Scan for the cell matching the given text and deliver its (x, y) coordinate at center. 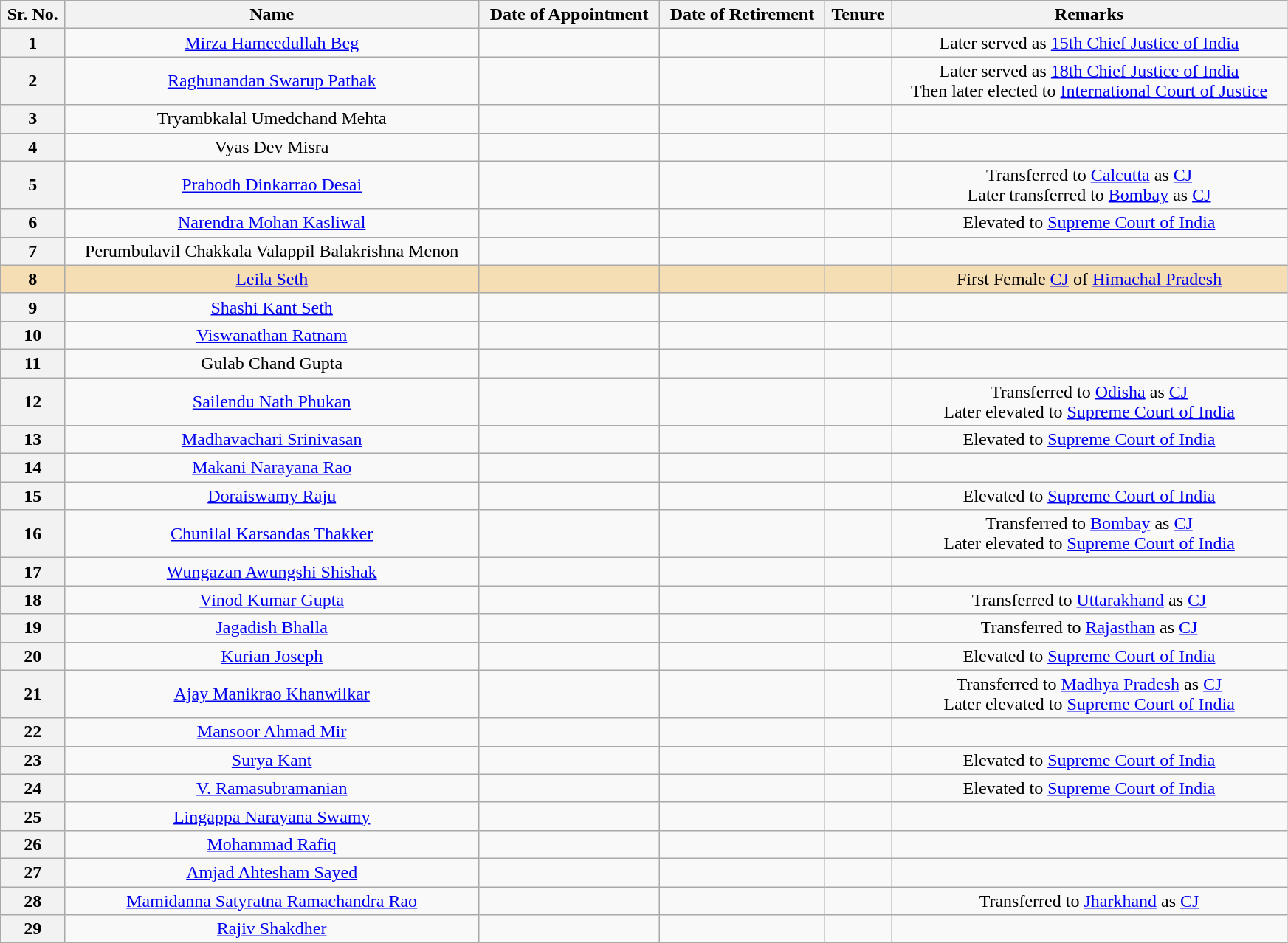
20 (32, 656)
1 (32, 43)
Tenure (858, 15)
Shashi Kant Seth (272, 307)
Raghunandan Swarup Pathak (272, 81)
Chunilal Karsandas Thakker (272, 534)
Remarks (1089, 15)
28 (32, 901)
4 (32, 147)
9 (32, 307)
Vyas Dev Misra (272, 147)
Transferred to Rajasthan as CJ (1089, 628)
Name (272, 15)
6 (32, 223)
5 (32, 184)
Transferred to Odisha as CJ Later elevated to Supreme Court of India (1089, 401)
24 (32, 788)
Later served as 15th Chief Justice of India (1089, 43)
26 (32, 844)
Madhavachari Srinivasan (272, 440)
3 (32, 119)
Amjad Ahtesham Sayed (272, 872)
14 (32, 468)
Transferred to Madhya Pradesh as CJ Later elevated to Supreme Court of India (1089, 694)
7 (32, 251)
25 (32, 816)
First Female CJ of Himachal Pradesh (1089, 279)
Surya Kant (272, 760)
Jagadish Bhalla (272, 628)
11 (32, 363)
Transferred to Calcutta as CJ Later transferred to Bombay as CJ (1089, 184)
8 (32, 279)
Makani Narayana Rao (272, 468)
Transferred to Uttarakhand as CJ (1089, 600)
10 (32, 335)
16 (32, 534)
21 (32, 694)
Transferred to Bombay as CJ Later elevated to Supreme Court of India (1089, 534)
Gulab Chand Gupta (272, 363)
18 (32, 600)
Mansoor Ahmad Mir (272, 732)
13 (32, 440)
Later served as 18th Chief Justice of India Then later elected to International Court of Justice (1089, 81)
Sailendu Nath Phukan (272, 401)
Date of Appointment (570, 15)
19 (32, 628)
29 (32, 929)
23 (32, 760)
Ajay Manikrao Khanwilkar (272, 694)
Kurian Joseph (272, 656)
Date of Retirement (742, 15)
Vinod Kumar Gupta (272, 600)
Tryambkalal Umedchand Mehta (272, 119)
22 (32, 732)
Narendra Mohan Kasliwal (272, 223)
Wungazan Awungshi Shishak (272, 572)
Perumbulavil Chakkala Valappil Balakrishna Menon (272, 251)
Doraiswamy Raju (272, 496)
Viswanathan Ratnam (272, 335)
Mirza Hameedullah Beg (272, 43)
Leila Seth (272, 279)
Mamidanna Satyratna Ramachandra Rao (272, 901)
15 (32, 496)
27 (32, 872)
12 (32, 401)
V. Ramasubramanian (272, 788)
17 (32, 572)
Transferred to Jharkhand as CJ (1089, 901)
Lingappa Narayana Swamy (272, 816)
2 (32, 81)
Rajiv Shakdher (272, 929)
Prabodh Dinkarrao Desai (272, 184)
Sr. No. (32, 15)
Mohammad Rafiq (272, 844)
